Extract the (X, Y) coordinate from the center of the cell holding the provided text.  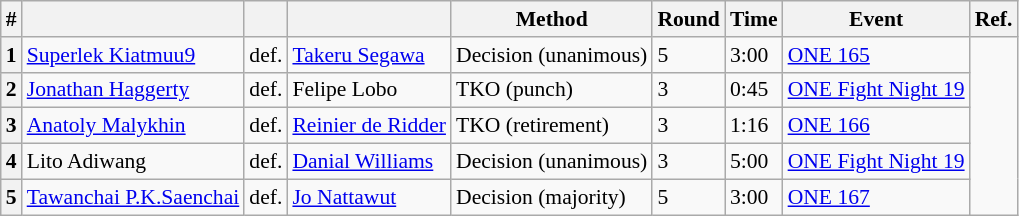
Tawanchai P.K.Saenchai (134, 197)
1:16 (754, 126)
5:00 (754, 162)
Method (552, 19)
Danial Williams (369, 162)
Event (876, 19)
Reinier de Ridder (369, 126)
4 (12, 162)
1 (12, 55)
Decision (majority) (552, 197)
TKO (retirement) (552, 126)
Superlek Kiatmuu9 (134, 55)
Jo Nattawut (369, 197)
Felipe Lobo (369, 90)
Jonathan Haggerty (134, 90)
ONE 166 (876, 126)
ONE 167 (876, 197)
Lito Adiwang (134, 162)
0:45 (754, 90)
Takeru Segawa (369, 55)
TKO (punch) (552, 90)
Ref. (994, 19)
Time (754, 19)
Round (688, 19)
ONE 165 (876, 55)
# (12, 19)
2 (12, 90)
Anatoly Malykhin (134, 126)
